Determine the [X, Y] coordinate at the center of the cell enclosing the given text.  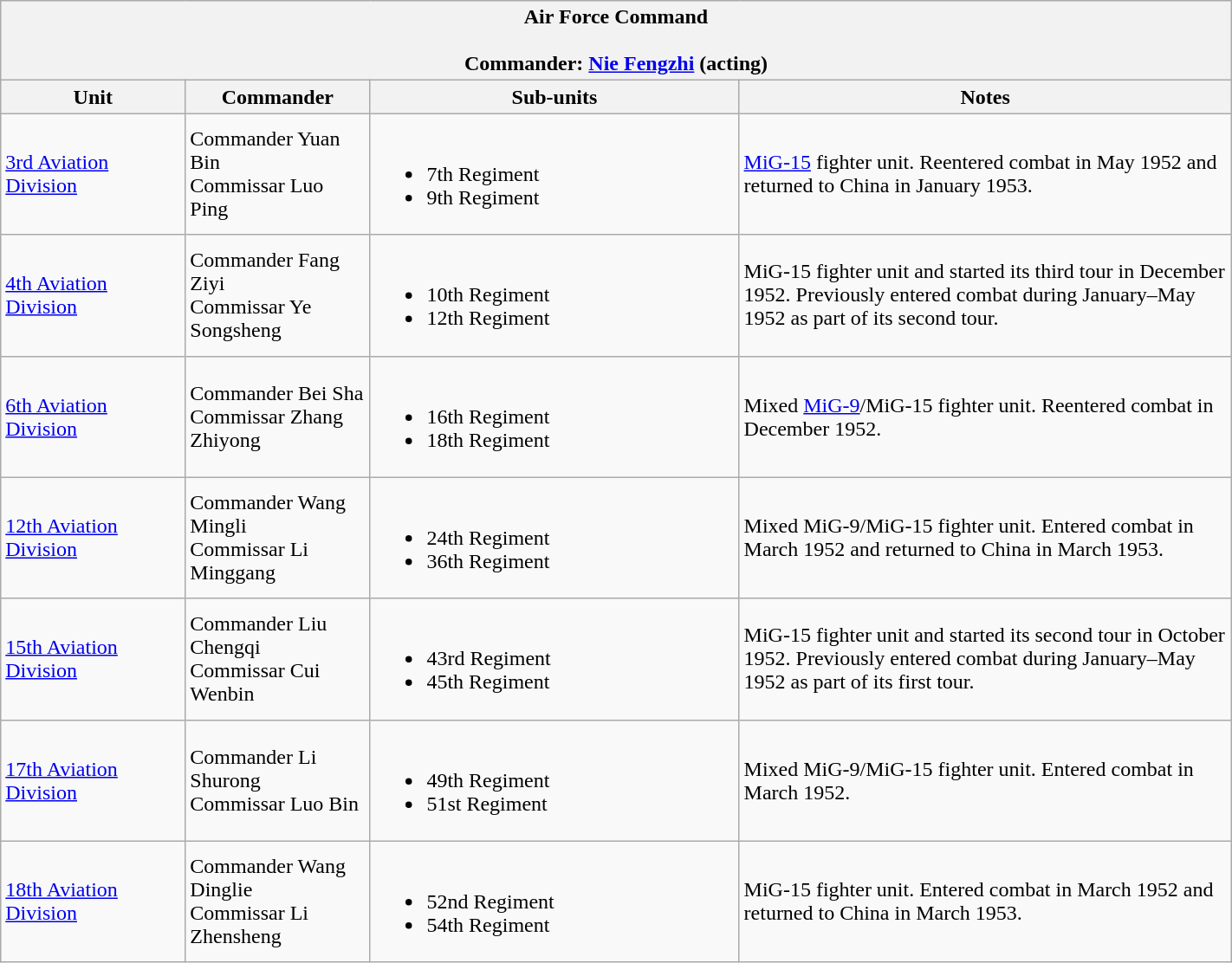
18th Aviation Division [94, 902]
52nd Regiment54th Regiment [554, 902]
Commander Yuan BinCommissar Luo Ping [277, 174]
Air Force CommandCommander: Nie Fengzhi (acting) [616, 41]
Commander Fang ZiyiCommissar Ye Songsheng [277, 295]
24th Regiment36th Regiment [554, 538]
Commander Wang MingliCommissar Li Minggang [277, 538]
Commander Wang DinglieCommissar Li Zhensheng [277, 902]
MiG-15 fighter unit. Reentered combat in May 1952 and returned to China in January 1953. [985, 174]
Unit [94, 97]
Mixed MiG-9/MiG-15 fighter unit. Entered combat in March 1952. [985, 780]
Sub-units [554, 97]
MiG-15 fighter unit and started its second tour in October 1952. Previously entered combat during January–May 1952 as part of its first tour. [985, 659]
12th Aviation Division [94, 538]
Commander Li ShurongCommissar Luo Bin [277, 780]
16th Regiment18th Regiment [554, 417]
Notes [985, 97]
MiG-15 fighter unit and started its third tour in December 1952. Previously entered combat during January–May 1952 as part of its second tour. [985, 295]
Commander [277, 97]
6th Aviation Division [94, 417]
Mixed MiG-9/MiG-15 fighter unit. Reentered combat in December 1952. [985, 417]
3rd Aviation Division [94, 174]
17th Aviation Division [94, 780]
43rd Regiment45th Regiment [554, 659]
49th Regiment51st Regiment [554, 780]
MiG-15 fighter unit. Entered combat in March 1952 and returned to China in March 1953. [985, 902]
Commander Bei ShaCommissar Zhang Zhiyong [277, 417]
4th Aviation Division [94, 295]
10th Regiment12th Regiment [554, 295]
7th Regiment9th Regiment [554, 174]
Mixed MiG-9/MiG-15 fighter unit. Entered combat in March 1952 and returned to China in March 1953. [985, 538]
Commander Liu ChengqiCommissar Cui Wenbin [277, 659]
15th Aviation Division [94, 659]
